Return the [X, Y] coordinate for the center point of the cell that contains the specified text.  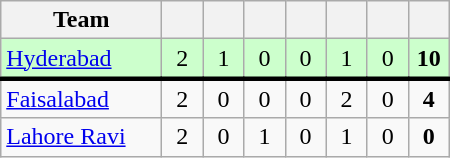
Team [82, 20]
Lahore Ravi [82, 137]
Hyderabad [82, 59]
Faisalabad [82, 98]
4 [428, 98]
10 [428, 59]
